Return the [X, Y] coordinate for the center point of the cell that contains the specified text.  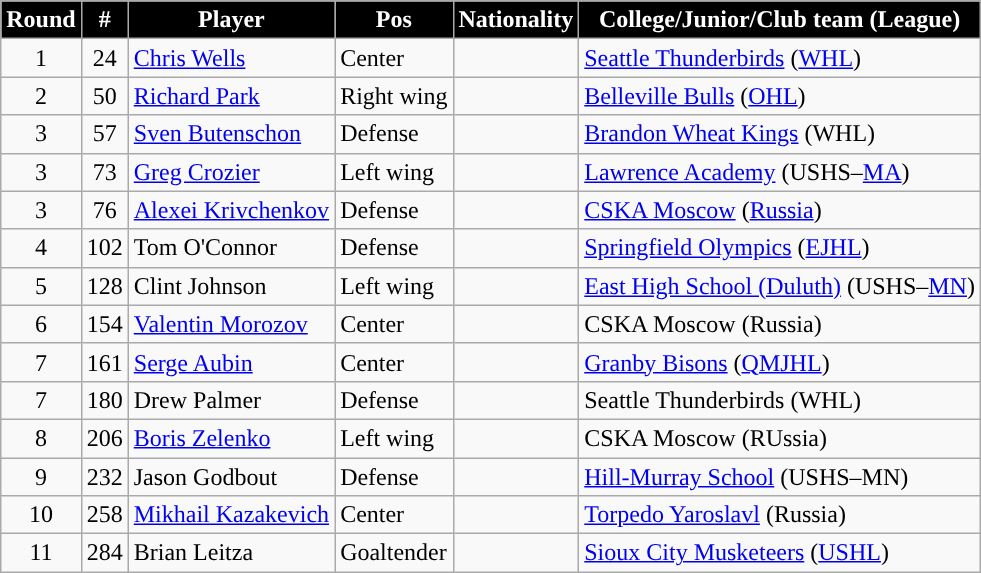
Jason Godbout [231, 477]
73 [104, 172]
9 [41, 477]
Belleville Bulls (OHL) [780, 96]
161 [104, 362]
4 [41, 248]
CSKA Moscow (RUssia) [780, 438]
Player [231, 20]
128 [104, 286]
College/Junior/Club team (League) [780, 20]
5 [41, 286]
11 [41, 553]
6 [41, 324]
# [104, 20]
Tom O'Connor [231, 248]
Lawrence Academy (USHS–MA) [780, 172]
102 [104, 248]
24 [104, 58]
Boris Zelenko [231, 438]
Alexei Krivchenkov [231, 210]
Sioux City Musketeers (USHL) [780, 553]
Round [41, 20]
Goaltender [394, 553]
Serge Aubin [231, 362]
Greg Crozier [231, 172]
Granby Bisons (QMJHL) [780, 362]
57 [104, 134]
258 [104, 515]
Hill-Murray School (USHS–MN) [780, 477]
2 [41, 96]
206 [104, 438]
10 [41, 515]
Valentin Morozov [231, 324]
Springfield Olympics (EJHL) [780, 248]
8 [41, 438]
Mikhail Kazakevich [231, 515]
50 [104, 96]
Sven Butenschon [231, 134]
Right wing [394, 96]
284 [104, 553]
Drew Palmer [231, 400]
Richard Park [231, 96]
232 [104, 477]
Brandon Wheat Kings (WHL) [780, 134]
Torpedo Yaroslavl (Russia) [780, 515]
Chris Wells [231, 58]
Nationality [516, 20]
76 [104, 210]
1 [41, 58]
154 [104, 324]
East High School (Duluth) (USHS–MN) [780, 286]
Pos [394, 20]
180 [104, 400]
Clint Johnson [231, 286]
Brian Leitza [231, 553]
